Determine the (X, Y) coordinate at the center of the cell enclosing the given text.  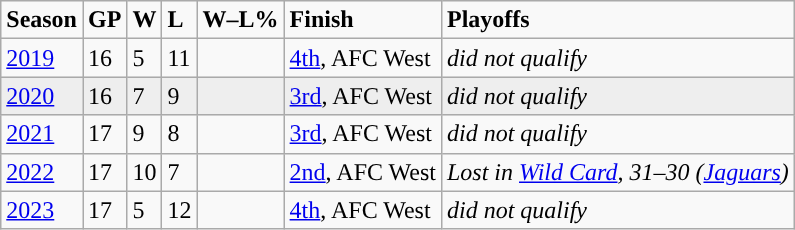
GP (104, 20)
W–L% (240, 20)
Lost in Wild Card, 31–30 (Jaguars) (618, 172)
8 (180, 134)
2022 (42, 172)
10 (144, 172)
Season (42, 20)
11 (180, 58)
Playoffs (618, 20)
2019 (42, 58)
12 (180, 210)
W (144, 20)
2023 (42, 210)
Finish (362, 20)
2nd, AFC West (362, 172)
2021 (42, 134)
L (180, 20)
2020 (42, 96)
